Return (x, y) of the center of cell containing provided text 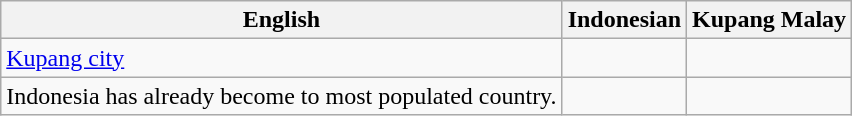
Indonesia has already become to most populated country. (282, 96)
Kupang city (282, 58)
English (282, 20)
Kupang Malay (770, 20)
Indonesian (624, 20)
